Identify which cell holds the provided text, then report its (x, y) central coordinate. 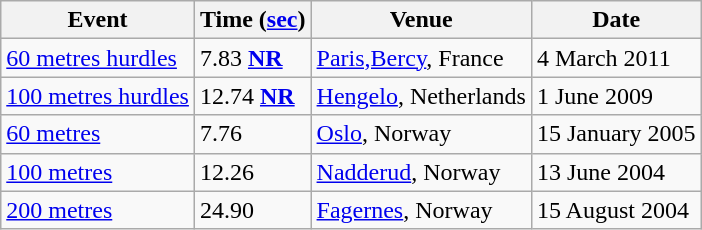
12.26 (252, 172)
4 March 2011 (616, 58)
Venue (421, 20)
100 metres (98, 172)
Fagernes, Norway (421, 210)
Date (616, 20)
200 metres (98, 210)
15 January 2005 (616, 134)
12.74 NR (252, 96)
100 metres hurdles (98, 96)
Hengelo, Netherlands (421, 96)
24.90 (252, 210)
Nadderud, Norway (421, 172)
7.83 NR (252, 58)
Time (sec) (252, 20)
Paris,Bercy, France (421, 58)
1 June 2009 (616, 96)
15 August 2004 (616, 210)
Oslo, Norway (421, 134)
Event (98, 20)
60 metres (98, 134)
7.76 (252, 134)
60 metres hurdles (98, 58)
13 June 2004 (616, 172)
